Return [X, Y] of the center of cell containing provided text 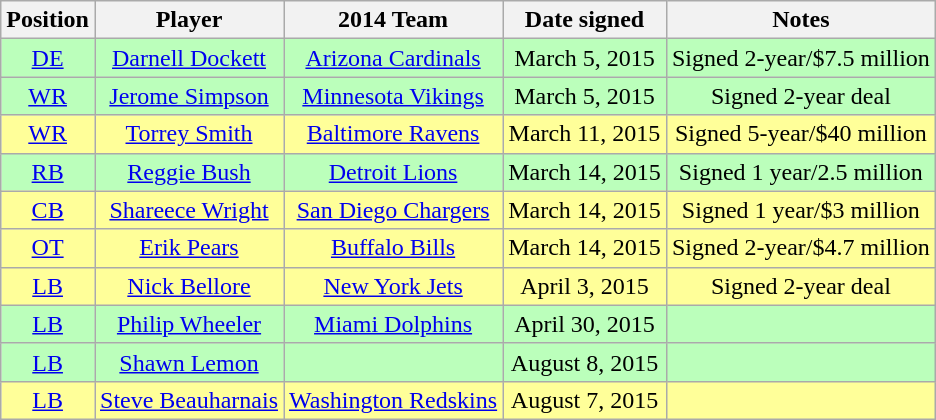
Arizona Cardinals [394, 58]
Nick Bellore [188, 286]
Signed 1 year/2.5 million [800, 172]
August 8, 2015 [585, 362]
Reggie Bush [188, 172]
Miami Dolphins [394, 324]
Detroit Lions [394, 172]
Notes [800, 20]
Steve Beauharnais [188, 400]
Signed 1 year/$3 million [800, 210]
Signed 2-year/$4.7 million [800, 248]
March 11, 2015 [585, 134]
Buffalo Bills [394, 248]
Minnesota Vikings [394, 96]
Shareece Wright [188, 210]
Jerome Simpson [188, 96]
San Diego Chargers [394, 210]
Baltimore Ravens [394, 134]
April 30, 2015 [585, 324]
DE [48, 58]
OT [48, 248]
Washington Redskins [394, 400]
April 3, 2015 [585, 286]
Shawn Lemon [188, 362]
CB [48, 210]
2014 Team [394, 20]
August 7, 2015 [585, 400]
Signed 5-year/$40 million [800, 134]
RB [48, 172]
Erik Pears [188, 248]
Date signed [585, 20]
Position [48, 20]
Torrey Smith [188, 134]
Darnell Dockett [188, 58]
Signed 2-year/$7.5 million [800, 58]
Philip Wheeler [188, 324]
New York Jets [394, 286]
Player [188, 20]
